Detect which cell encompasses the target text, then output its [X, Y] center coordinate. 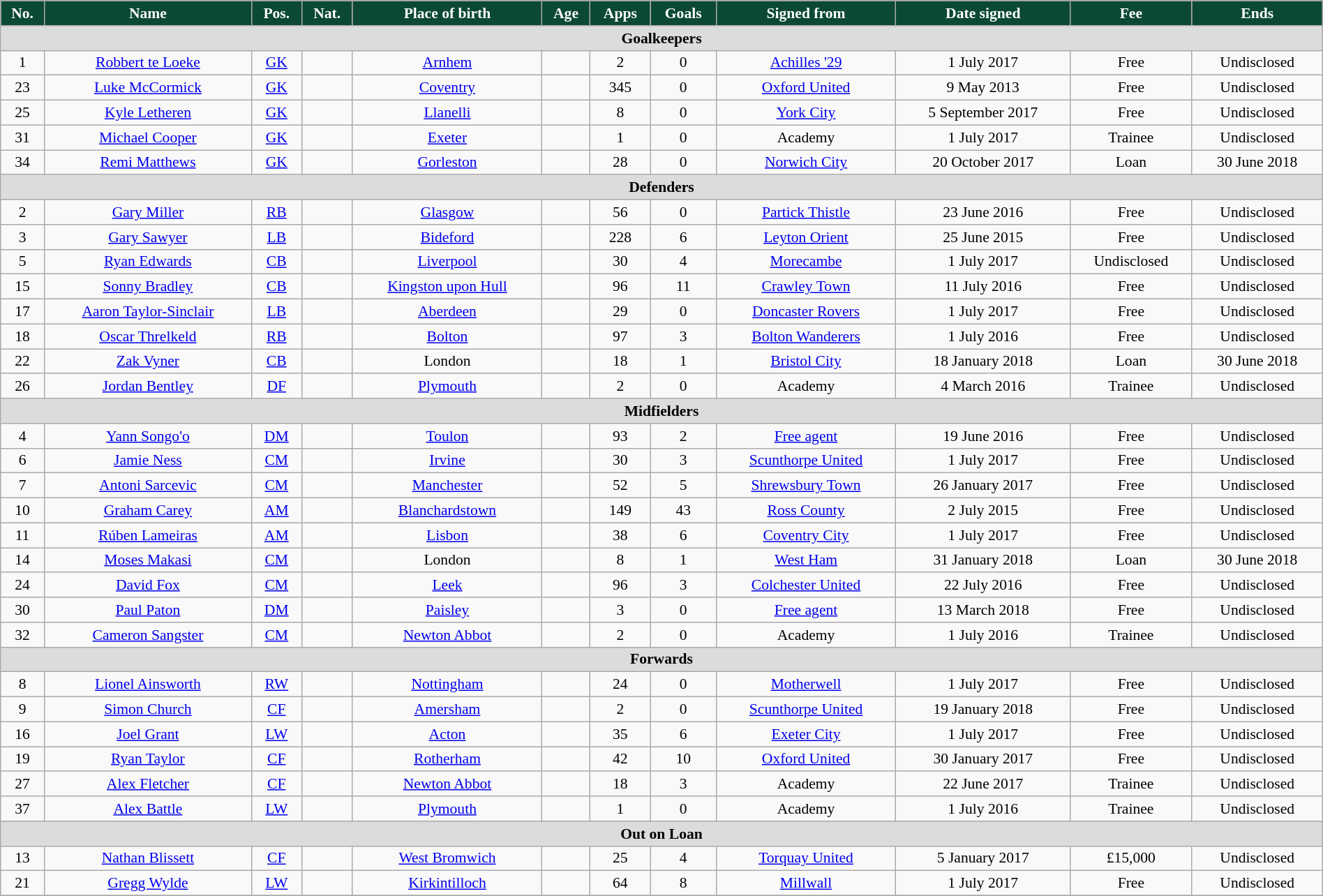
York City [806, 113]
Kirkintilloch [447, 883]
Bideford [447, 237]
Signed from [806, 13]
Out on Loan [661, 834]
27 [22, 784]
Toulon [447, 436]
Morecambe [806, 262]
Kyle Letheren [148, 113]
Nat. [327, 13]
149 [620, 511]
43 [683, 511]
19 June 2016 [983, 436]
Bolton Wanderers [806, 336]
5 January 2017 [983, 858]
Moses Makasi [148, 560]
Zak Vyner [148, 361]
25 June 2015 [983, 237]
7 [22, 486]
21 [22, 883]
30 January 2017 [983, 759]
Alex Battle [148, 809]
Aberdeen [447, 312]
11 July 2016 [983, 287]
Partick Thistle [806, 212]
Gorleston [447, 163]
29 [620, 312]
Doncaster Rovers [806, 312]
Blanchardstown [447, 511]
No. [22, 13]
Nottingham [447, 685]
Goalkeepers [661, 38]
Michael Cooper [148, 137]
13 March 2018 [983, 610]
Sonny Bradley [148, 287]
Lionel Ainsworth [148, 685]
26 January 2017 [983, 486]
Joel Grant [148, 734]
Norwich City [806, 163]
Yann Songo'o [148, 436]
Ends [1257, 13]
17 [22, 312]
Place of birth [447, 13]
28 [620, 163]
16 [22, 734]
93 [620, 436]
Acton [447, 734]
Paisley [447, 610]
Torquay United [806, 858]
Oscar Threlkeld [148, 336]
19 January 2018 [983, 710]
42 [620, 759]
Exeter [447, 137]
9 [22, 710]
Antoni Sarcevic [148, 486]
Rotherham [447, 759]
Pos. [277, 13]
Jordan Bentley [148, 387]
Amersham [447, 710]
38 [620, 535]
Jamie Ness [148, 461]
34 [22, 163]
Millwall [806, 883]
Robbert te Loeke [148, 63]
Age [567, 13]
Lisbon [447, 535]
52 [620, 486]
Coventry [447, 88]
Exeter City [806, 734]
Aaron Taylor-Sinclair [148, 312]
Alex Fletcher [148, 784]
64 [620, 883]
22 [22, 361]
RW [277, 685]
Paul Paton [148, 610]
31 January 2018 [983, 560]
Gary Sawyer [148, 237]
Shrewsbury Town [806, 486]
23 June 2016 [983, 212]
35 [620, 734]
26 [22, 387]
David Fox [148, 585]
Gregg Wylde [148, 883]
Arnhem [447, 63]
Simon Church [148, 710]
Llanelli [447, 113]
Nathan Blissett [148, 858]
32 [22, 635]
Date signed [983, 13]
228 [620, 237]
23 [22, 88]
Name [148, 13]
Gary Miller [148, 212]
22 June 2017 [983, 784]
Remi Matthews [148, 163]
Kingston upon Hull [447, 287]
Liverpool [447, 262]
West Ham [806, 560]
Goals [683, 13]
2 July 2015 [983, 511]
Glasgow [447, 212]
15 [22, 287]
Ryan Taylor [148, 759]
Luke McCormick [148, 88]
9 May 2013 [983, 88]
Rúben Lameiras [148, 535]
Forwards [661, 659]
Irvine [447, 461]
4 March 2016 [983, 387]
Apps [620, 13]
Bolton [447, 336]
18 January 2018 [983, 361]
Midfielders [661, 411]
5 September 2017 [983, 113]
Leek [447, 585]
31 [22, 137]
Ross County [806, 511]
20 October 2017 [983, 163]
Crawley Town [806, 287]
14 [22, 560]
Ryan Edwards [148, 262]
DF [277, 387]
West Bromwich [447, 858]
13 [22, 858]
22 July 2016 [983, 585]
£15,000 [1131, 858]
56 [620, 212]
Leyton Orient [806, 237]
Colchester United [806, 585]
Graham Carey [148, 511]
Achilles '29 [806, 63]
97 [620, 336]
Bristol City [806, 361]
Manchester [447, 486]
Coventry City [806, 535]
37 [22, 809]
Defenders [661, 188]
19 [22, 759]
Fee [1131, 13]
Motherwell [806, 685]
345 [620, 88]
Cameron Sangster [148, 635]
